Detect which cell encompasses the target text, then output its (x, y) center coordinate. 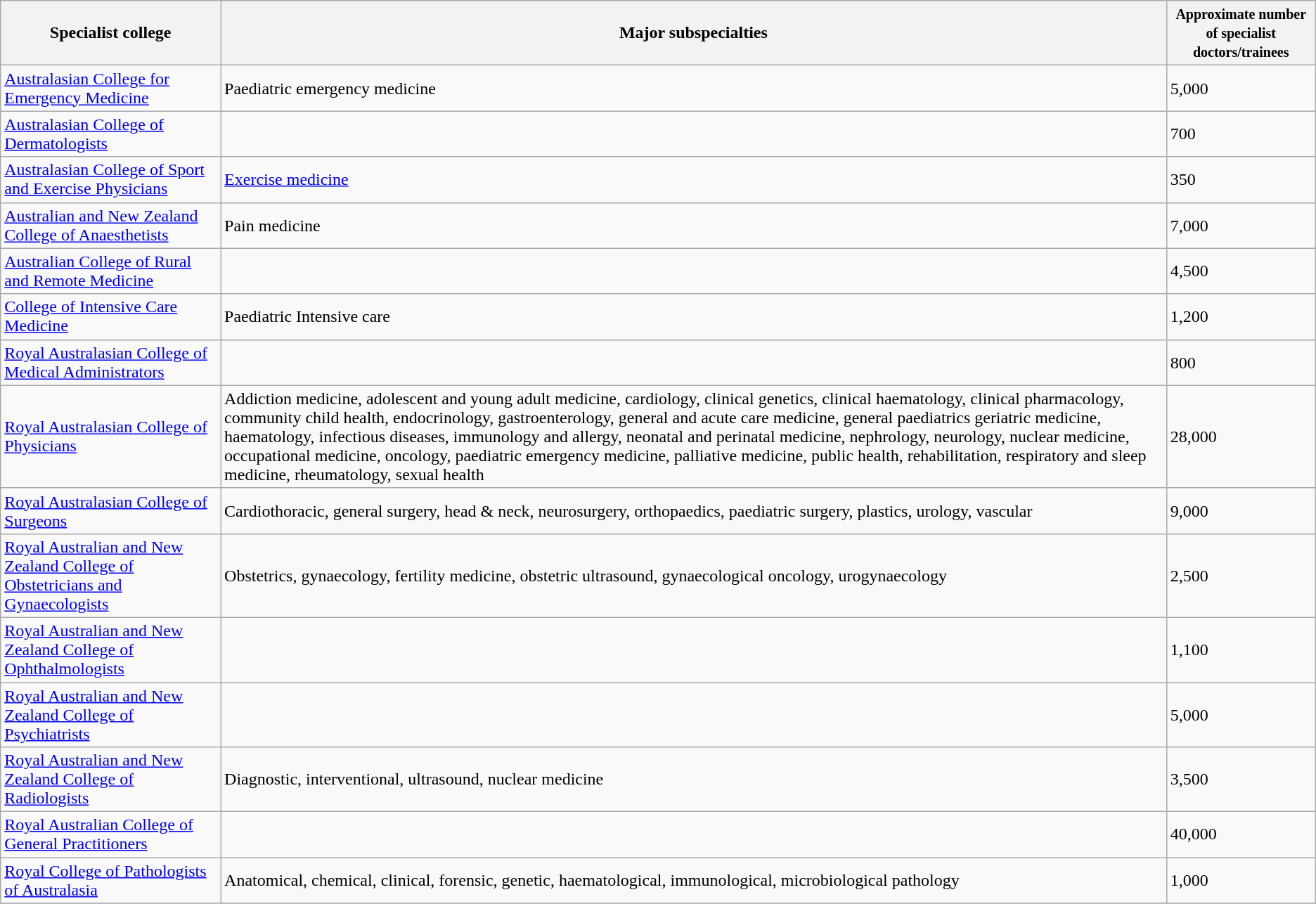
Paediatric Intensive care (694, 316)
Royal Australian and New Zealand College of Obstetricians and Gynaecologists (111, 575)
Royal Australasian College of Medical Administrators (111, 363)
9,000 (1241, 510)
Paediatric emergency medicine (694, 89)
1,200 (1241, 316)
Australasian College for Emergency Medicine (111, 89)
700 (1241, 134)
Royal Australian and New Zealand College of Psychiatrists (111, 714)
Pain medicine (694, 225)
Royal Australasian College of Surgeons (111, 510)
Australasian College of Dermatologists (111, 134)
Royal Australasian College of Physicians (111, 437)
College of Intensive Care Medicine (111, 316)
Australian and New Zealand College of Anaesthetists (111, 225)
1,000 (1241, 880)
Royal Australian and New Zealand College of Radiologists (111, 780)
Royal Australian College of General Practitioners (111, 835)
Diagnostic, interventional, ultrasound, nuclear medicine (694, 780)
Approximate number of specialist doctors/trainees (1241, 33)
1,100 (1241, 650)
7,000 (1241, 225)
Australian College of Rural and Remote Medicine (111, 271)
Royal College of Pathologists of Australasia (111, 880)
Royal Australian and New Zealand College of Ophthalmologists (111, 650)
4,500 (1241, 271)
Major subspecialties (694, 33)
800 (1241, 363)
3,500 (1241, 780)
Australasian College of Sport and Exercise Physicians (111, 180)
2,500 (1241, 575)
28,000 (1241, 437)
Exercise medicine (694, 180)
350 (1241, 180)
Specialist college (111, 33)
Cardiothoracic, general surgery, head & neck, neurosurgery, orthopaedics, paediatric surgery, plastics, urology, vascular (694, 510)
40,000 (1241, 835)
Obstetrics, gynaecology, fertility medicine, obstetric ultrasound, gynaecological oncology, urogynaecology (694, 575)
Anatomical, chemical, clinical, forensic, genetic, haematological, immunological, microbiological pathology (694, 880)
